Provide the (X, Y) coordinate of the cell's center where the given text is located.  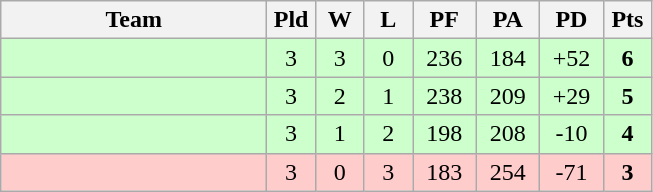
+29 (572, 96)
Pld (292, 20)
4 (628, 134)
-10 (572, 134)
Team (134, 20)
6 (628, 58)
184 (508, 58)
5 (628, 96)
W (340, 20)
PA (508, 20)
183 (444, 172)
-71 (572, 172)
209 (508, 96)
238 (444, 96)
Pts (628, 20)
+52 (572, 58)
254 (508, 172)
PD (572, 20)
L (388, 20)
208 (508, 134)
236 (444, 58)
PF (444, 20)
198 (444, 134)
